Extract the (X, Y) coordinate from the center of the cell holding the provided text.  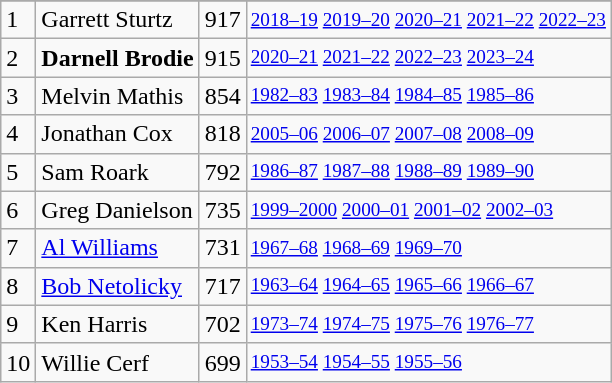
Sam Roark (118, 172)
2018–19 2019–20 2020–21 2021–22 2022–23 (428, 20)
Melvin Mathis (118, 96)
1 (18, 20)
6 (18, 210)
4 (18, 134)
1986–87 1987–88 1988–89 1989–90 (428, 172)
1999–2000 2000–01 2001–02 2002–03 (428, 210)
2 (18, 58)
9 (18, 324)
Willie Cerf (118, 362)
1963–64 1964–65 1965–66 1966–67 (428, 286)
735 (222, 210)
Garrett Sturtz (118, 20)
Al Williams (118, 248)
8 (18, 286)
1973–74 1974–75 1975–76 1976–77 (428, 324)
Jonathan Cox (118, 134)
915 (222, 58)
818 (222, 134)
854 (222, 96)
731 (222, 248)
1982–83 1983–84 1984–85 1985–86 (428, 96)
1967–68 1968–69 1969–70 (428, 248)
2005–06 2006–07 2007–08 2008–09 (428, 134)
3 (18, 96)
Ken Harris (118, 324)
Bob Netolicky (118, 286)
10 (18, 362)
1953–54 1954–55 1955–56 (428, 362)
917 (222, 20)
699 (222, 362)
Greg Danielson (118, 210)
Darnell Brodie (118, 58)
792 (222, 172)
717 (222, 286)
5 (18, 172)
2020–21 2021–22 2022–23 2023–24 (428, 58)
702 (222, 324)
7 (18, 248)
